Scan for the cell matching the given text and deliver its (X, Y) coordinate at center. 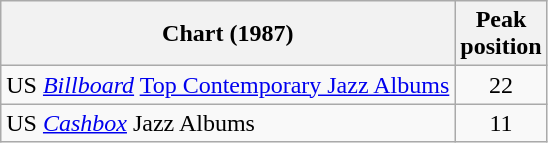
11 (501, 123)
Peakposition (501, 34)
US Cashbox Jazz Albums (228, 123)
Chart (1987) (228, 34)
US Billboard Top Contemporary Jazz Albums (228, 85)
22 (501, 85)
